For the text-containing cell, return its midpoint in (X, Y) coordinate format. 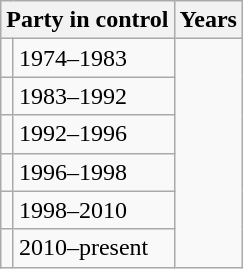
1983–1992 (94, 96)
1992–1996 (94, 134)
1996–1998 (94, 172)
2010–present (94, 248)
Party in control (88, 20)
1998–2010 (94, 210)
Years (208, 20)
1974–1983 (94, 58)
